Return (X, Y) of the center of cell containing provided text 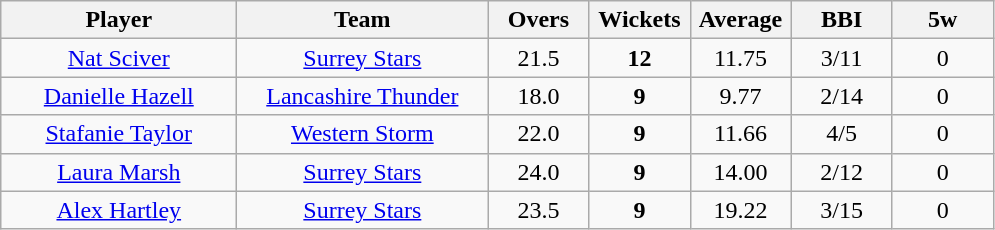
2/12 (842, 172)
Team (362, 20)
BBI (842, 20)
23.5 (538, 210)
Stafanie Taylor (119, 134)
11.66 (740, 134)
Wickets (640, 20)
Nat Sciver (119, 58)
Danielle Hazell (119, 96)
Laura Marsh (119, 172)
4/5 (842, 134)
21.5 (538, 58)
2/14 (842, 96)
Western Storm (362, 134)
12 (640, 58)
5w (942, 20)
Player (119, 20)
Average (740, 20)
Alex Hartley (119, 210)
19.22 (740, 210)
3/15 (842, 210)
22.0 (538, 134)
9.77 (740, 96)
3/11 (842, 58)
11.75 (740, 58)
24.0 (538, 172)
18.0 (538, 96)
Overs (538, 20)
14.00 (740, 172)
Lancashire Thunder (362, 96)
